Locate the cell with the specified text and output its [X, Y] center coordinate. 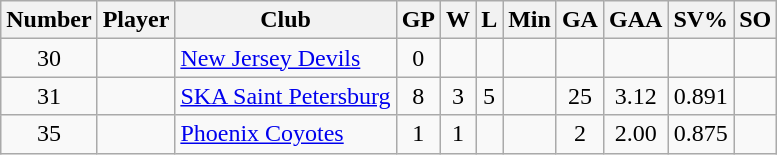
2 [580, 134]
SO [756, 20]
8 [418, 96]
SKA Saint Petersburg [286, 96]
5 [490, 96]
0.875 [701, 134]
Player [136, 20]
3 [458, 96]
Club [286, 20]
31 [49, 96]
0.891 [701, 96]
2.00 [635, 134]
25 [580, 96]
3.12 [635, 96]
Min [530, 20]
GP [418, 20]
0 [418, 58]
L [490, 20]
New Jersey Devils [286, 58]
GA [580, 20]
30 [49, 58]
W [458, 20]
GAA [635, 20]
Phoenix Coyotes [286, 134]
SV% [701, 20]
Number [49, 20]
35 [49, 134]
